Determine the [x, y] coordinate at the center of the cell enclosing the given text.  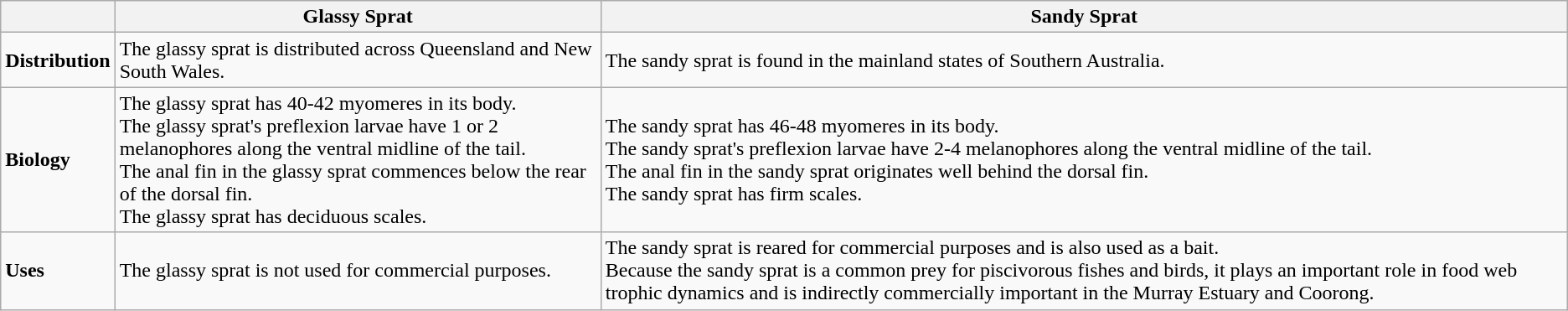
Distribution [58, 60]
Sandy Sprat [1084, 17]
The sandy sprat is found in the mainland states of Southern Australia. [1084, 60]
Uses [58, 271]
The glassy sprat is not used for commercial purposes. [358, 271]
Biology [58, 159]
The glassy sprat is distributed across Queensland and New South Wales. [358, 60]
Glassy Sprat [358, 17]
